Extract the [x, y] coordinate from the center of the cell holding the provided text.  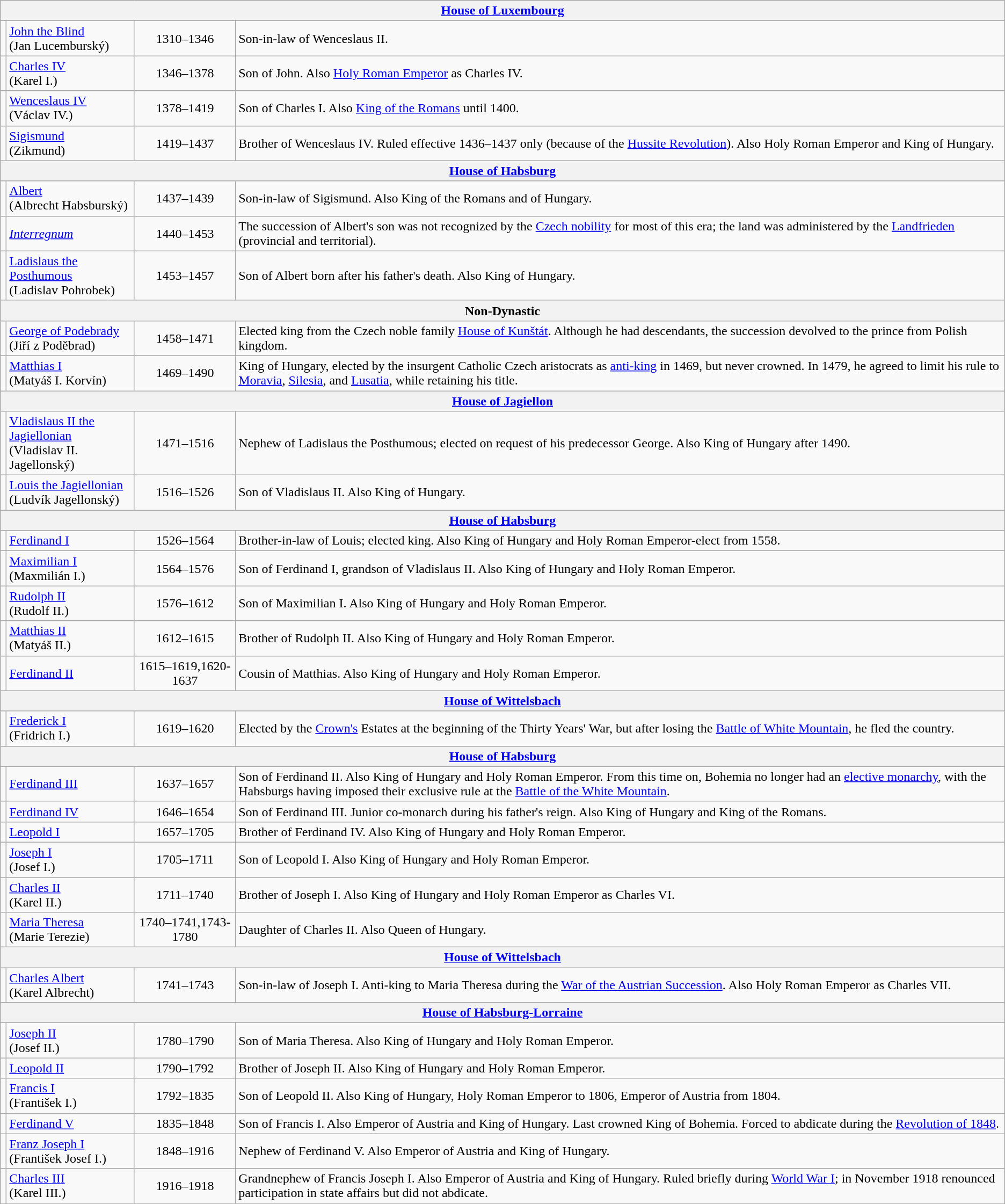
1792–1835 [185, 1096]
Rudolph II(Rudolf II.) [71, 604]
Son of Leopold I. Also King of Hungary and Holy Roman Emperor. [621, 859]
Wenceslaus IV(Václav IV.) [71, 108]
Brother of Joseph II. Also King of Hungary and Holy Roman Emperor. [621, 1068]
1612–1615 [185, 638]
1453–1457 [185, 275]
Leopold II [71, 1068]
Sigismund(Zikmund) [71, 143]
1711–1740 [185, 895]
1526–1564 [185, 541]
Nephew of Ferdinand V. Also Emperor of Austria and King of Hungary. [621, 1151]
1835–1848 [185, 1123]
1378–1419 [185, 108]
Frederick I(Fridrich I.) [71, 728]
1437–1439 [185, 199]
1419–1437 [185, 143]
Charles IV(Karel I.) [71, 73]
1848–1916 [185, 1151]
Son-in-law of Wenceslaus II. [621, 39]
Son of John. Also Holy Roman Emperor as Charles IV. [621, 73]
1471–1516 [185, 444]
Matthias II(Matyáš II.) [71, 638]
Interregnum [71, 233]
Brother of Rudolph II. Also King of Hungary and Holy Roman Emperor. [621, 638]
Son of Albert born after his father's death. Also King of Hungary. [621, 275]
Ladislaus the Posthumous(Ladislav Pohrobek) [71, 275]
1440–1453 [185, 233]
Francis I(František I.) [71, 1096]
Ferdinand IV [71, 811]
Albert(Albrecht Habsburský) [71, 199]
Franz Joseph I(František Josef I.) [71, 1151]
1657–1705 [185, 832]
House of Luxembourg [502, 11]
1346–1378 [185, 73]
Son of Leopold II. Also King of Hungary, Holy Roman Emperor to 1806, Emperor of Austria from 1804. [621, 1096]
Charles Albert(Karel Albrecht) [71, 985]
Ferdinand III [71, 784]
1516–1526 [185, 493]
1310–1346 [185, 39]
George of Podebrady(Jiří z Poděbrad) [71, 338]
1740–1741,1743-1780 [185, 930]
1780–1790 [185, 1041]
House of Jagiellon [502, 401]
Son-in-law of Sigismund. Also King of the Romans and of Hungary. [621, 199]
Son of Francis I. Also Emperor of Austria and King of Hungary. Last crowned King of Bohemia. Forced to abdicate during the Revolution of 1848. [621, 1123]
Son of Ferdinand III. Junior co-monarch during his father's reign. Also King of Hungary and King of the Romans. [621, 811]
1637–1657 [185, 784]
Nephew of Ladislaus the Posthumous; elected on request of his predecessor George. Also King of Hungary after 1490. [621, 444]
Vladislaus II the Jagiellonian(Vladislav II. Jagellonský) [71, 444]
1469–1490 [185, 373]
Maria Theresa(Marie Terezie) [71, 930]
Brother of Ferdinand IV. Also King of Hungary and Holy Roman Emperor. [621, 832]
Leopold I [71, 832]
Brother of Joseph I. Also King of Hungary and Holy Roman Emperor as Charles VI. [621, 895]
Son-in-law of Joseph I. Anti-king to Maria Theresa during the War of the Austrian Succession. Also Holy Roman Emperor as Charles VII. [621, 985]
Daughter of Charles II. Also Queen of Hungary. [621, 930]
Louis the Jagiellonian(Ludvík Jagellonský) [71, 493]
Joseph II(Josef II.) [71, 1041]
1790–1792 [185, 1068]
Son of Ferdinand I, grandson of Vladislaus II. Also King of Hungary and Holy Roman Emperor. [621, 568]
Son of Charles I. Also King of the Romans until 1400. [621, 108]
Joseph I(Josef I.) [71, 859]
1741–1743 [185, 985]
Son of Maria Theresa. Also King of Hungary and Holy Roman Emperor. [621, 1041]
Charles III(Karel III.) [71, 1186]
1576–1612 [185, 604]
House of Habsburg-Lorraine [502, 1013]
John the Blind(Jan Lucemburský) [71, 39]
Brother-in-law of Louis; elected king. Also King of Hungary and Holy Roman Emperor-elect from 1558. [621, 541]
Brother of Wenceslaus IV. Ruled effective 1436–1437 only (because of the Hussite Revolution). Also Holy Roman Emperor and King of Hungary. [621, 143]
Non-Dynastic [502, 310]
Matthias I(Matyáš I. Korvín) [71, 373]
Cousin of Matthias. Also King of Hungary and Holy Roman Emperor. [621, 673]
Son of Vladislaus II. Also King of Hungary. [621, 493]
Son of Maximilian I. Also King of Hungary and Holy Roman Emperor. [621, 604]
1458–1471 [185, 338]
Elected king from the Czech noble family House of Kunštát. Although he had descendants, the succession devolved to the prince from Polish kingdom. [621, 338]
Ferdinand I [71, 541]
1705–1711 [185, 859]
1646–1654 [185, 811]
Charles II(Karel II.) [71, 895]
1916–1918 [185, 1186]
Elected by the Crown's Estates at the beginning of the Thirty Years' War, but after losing the Battle of White Mountain, he fled the country. [621, 728]
Ferdinand II [71, 673]
Maximilian I(Maxmilián I.) [71, 568]
1615–1619,1620-1637 [185, 673]
Ferdinand V [71, 1123]
1619–1620 [185, 728]
1564–1576 [185, 568]
